Determine the (x, y) coordinate at the center of the cell enclosing the given text.  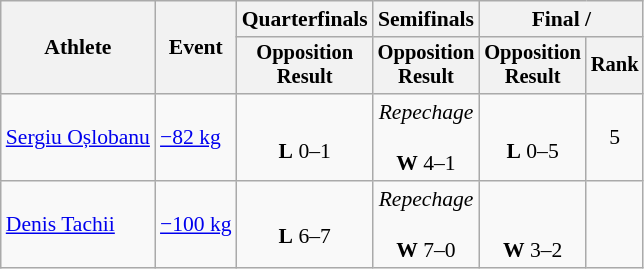
Denis Tachii (78, 224)
Quarterfinals (305, 19)
L 0–5 (532, 138)
L 6–7 (305, 224)
Repechage W 4–1 (426, 138)
5 (615, 138)
Event (196, 48)
−100 kg (196, 224)
Semifinals (426, 19)
Rank (615, 66)
−82 kg (196, 138)
Sergiu Oșlobanu (78, 138)
Repechage W 7–0 (426, 224)
Final / (561, 19)
W 3–2 (532, 224)
Athlete (78, 48)
L 0–1 (305, 138)
